Scan for the cell matching the given text and deliver its [X, Y] coordinate at center. 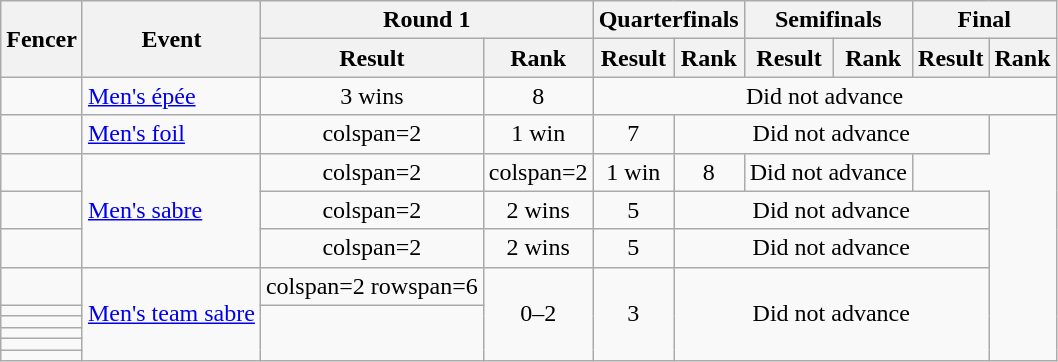
3 wins [372, 96]
Round 1 [426, 20]
0–2 [538, 314]
3 [633, 314]
Event [171, 39]
Fencer [42, 39]
Final [985, 20]
Men's foil [171, 134]
colspan=2 rowspan=6 [372, 286]
Men's sabre [171, 210]
7 [633, 134]
Semifinals [828, 20]
Men's team sabre [171, 314]
Quarterfinals [668, 20]
Men's épée [171, 96]
